Return the [x, y] coordinate for the center point of the cell that contains the specified text.  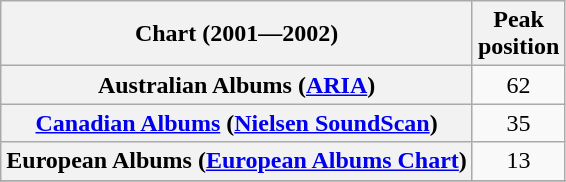
Australian Albums (ARIA) [237, 85]
35 [518, 123]
European Albums (European Albums Chart) [237, 161]
13 [518, 161]
Peakposition [518, 34]
62 [518, 85]
Chart (2001—2002) [237, 34]
Canadian Albums (Nielsen SoundScan) [237, 123]
